Capture the cell that displays the provided text and extract its [X, Y] central coordinate. 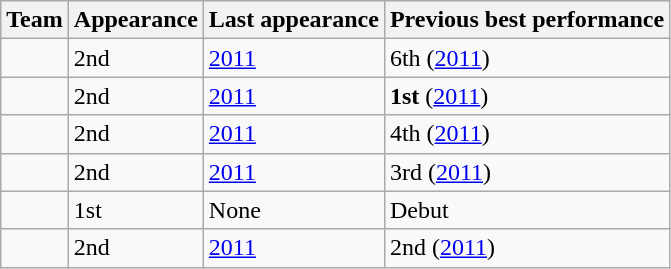
Debut [526, 210]
Last appearance [294, 20]
3rd (2011) [526, 172]
1st (2011) [526, 96]
Team [35, 20]
6th (2011) [526, 58]
Previous best performance [526, 20]
4th (2011) [526, 134]
Appearance [136, 20]
1st [136, 210]
2nd (2011) [526, 248]
None [294, 210]
